Detect which cell encompasses the target text, then output its (X, Y) center coordinate. 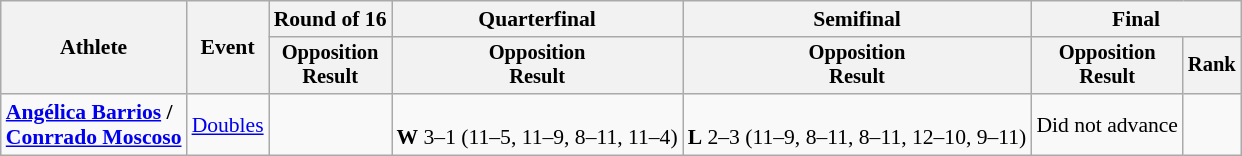
Semifinal (858, 19)
Rank (1212, 66)
Did not advance (1107, 124)
Angélica Barrios /Conrrado Moscoso (94, 124)
W 3–1 (11–5, 11–9, 8–11, 11–4) (538, 124)
Doubles (228, 124)
L 2–3 (11–9, 8–11, 8–11, 12–10, 9–11) (858, 124)
Round of 16 (330, 19)
Event (228, 48)
Athlete (94, 48)
Quarterfinal (538, 19)
Final (1136, 19)
